Return the [X, Y] coordinate for the center point of the cell that contains the specified text.  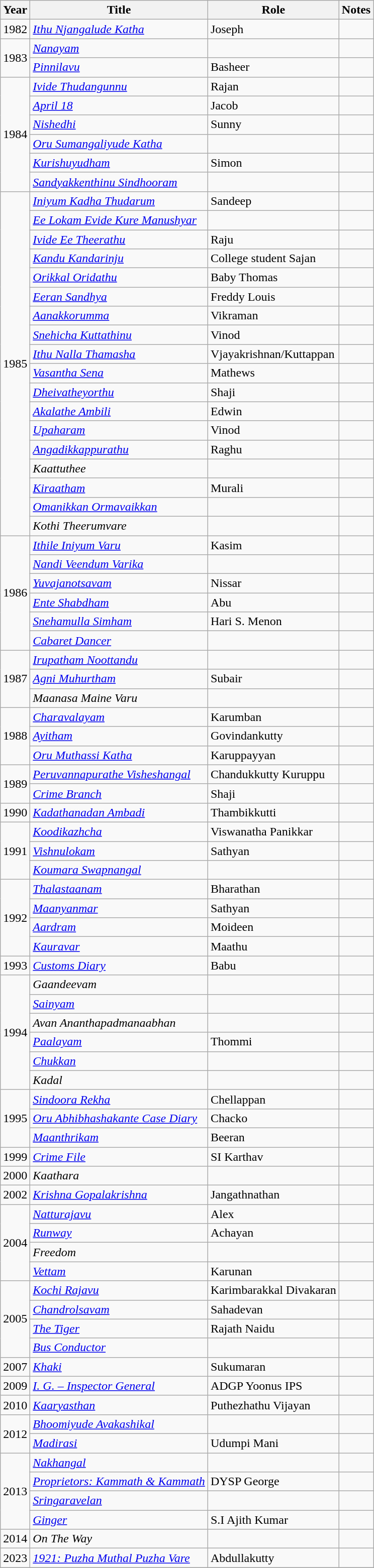
Cabaret Dancer [119, 641]
Karumban [273, 717]
Chukkan [119, 1061]
Ginger [119, 1520]
Rajan [273, 86]
Sringaravelan [119, 1501]
Jangathnathan [273, 1195]
Puthezhathu Vijayan [273, 1405]
2014 [15, 1539]
1982 [15, 29]
Nissar [273, 583]
Year [15, 10]
Kaattuthee [119, 468]
Joseph [273, 29]
Mathews [273, 373]
Paalayam [119, 1042]
Kauravar [119, 946]
Madirasi [119, 1443]
Raju [273, 239]
Akalathe Ambili [119, 411]
Kaathara [119, 1176]
Notes [356, 10]
Udumpi Mani [273, 1443]
Ivide Ee Theerathu [119, 239]
Kaaryasthan [119, 1405]
Avan Ananthapadmanaabhan [119, 1023]
2010 [15, 1405]
1989 [15, 784]
Maanthrikam [119, 1137]
Raghu [273, 449]
1921: Puzha Muthal Puzha Vare [119, 1558]
S.I Ajith Kumar [273, 1520]
Eeran Sandhya [119, 297]
1985 [15, 364]
Jacob [273, 105]
1983 [15, 58]
Viswanatha Panikkar [273, 831]
Kurishuyudham [119, 163]
Alex [273, 1214]
Vikraman [273, 316]
Irupatham Noottandu [119, 660]
Ithu Nalla Thamasha [119, 354]
Angadikkappurathu [119, 449]
Basheer [273, 67]
Kandu Kandarinju [119, 259]
Kochi Rajavu [119, 1290]
Hari S. Menon [273, 622]
Nandi Veendum Varika [119, 564]
1984 [15, 134]
Gaandeevam [119, 985]
Charavalayam [119, 717]
2005 [15, 1319]
DYSP George [273, 1482]
Beeran [273, 1137]
Sukumaran [273, 1367]
Title [119, 10]
The Tiger [119, 1329]
Murali [273, 488]
Ithile Iniyum Varu [119, 545]
Ayitham [119, 736]
2002 [15, 1195]
2004 [15, 1243]
Ithu Njangalude Katha [119, 29]
Vishnulokam [119, 851]
ADGP Yoonus IPS [273, 1386]
Bus Conductor [119, 1348]
Freedom [119, 1252]
Nishedhi [119, 125]
1995 [15, 1118]
1999 [15, 1156]
Chandrolsavam [119, 1309]
Peruvannapurathe Visheshangal [119, 774]
Krishna Gopalakrishna [119, 1195]
Yuvajanotsavam [119, 583]
Ee Lokam Evide Kure Manushyar [119, 220]
Sandyakkenthinu Sindhooram [119, 182]
Chandukkutty Kuruppu [273, 774]
Karunan [273, 1271]
1986 [15, 592]
Sahadevan [273, 1309]
Sindoora Rekha [119, 1099]
I. G. – Inspector General [119, 1386]
Oru Sumangaliyude Katha [119, 144]
Pinnilavu [119, 67]
Chacko [273, 1118]
Crime Branch [119, 793]
Kadal [119, 1080]
Customs Diary [119, 966]
1992 [15, 918]
2012 [15, 1433]
Rajath Naidu [273, 1329]
2000 [15, 1176]
SI Karthav [273, 1156]
Chellappan [273, 1099]
Role [273, 10]
1994 [15, 1032]
Snehicha Kuttathinu [119, 335]
Vasantha Sena [119, 373]
Moideen [273, 927]
Aanakkorumma [119, 316]
Karuppayyan [273, 755]
Runway [119, 1233]
Upaharam [119, 430]
Orikkal Oridathu [119, 278]
Baby Thomas [273, 278]
Abdullakutty [273, 1558]
Oru Muthassi Katha [119, 755]
2009 [15, 1386]
Karimbarakkal Divakaran [273, 1290]
Simon [273, 163]
Abu [273, 602]
Freddy Louis [273, 297]
Ivide Thudangunnu [119, 86]
Subair [273, 679]
Nakhangal [119, 1463]
Vettam [119, 1271]
Proprietors: Kammath & Kammath [119, 1482]
Natturajavu [119, 1214]
Kothi Theerumvare [119, 526]
Koodikazhcha [119, 831]
Khaki [119, 1367]
1987 [15, 679]
Edwin [273, 411]
1993 [15, 966]
Sandeep [273, 201]
Sunny [273, 125]
2023 [15, 1558]
College student Sajan [273, 259]
Thambikkutti [273, 812]
Agni Muhurtham [119, 679]
Kadathanadan Ambadi [119, 812]
Maathu [273, 946]
2007 [15, 1367]
Maanyanmar [119, 908]
Kiraatham [119, 488]
Bharathan [273, 889]
Snehamulla Simham [119, 622]
Achayan [273, 1233]
Sainyam [119, 1004]
Koumara Swapnangal [119, 870]
Maanasa Maine Varu [119, 698]
On The Way [119, 1539]
Dheivatheyorthu [119, 392]
Govindankutty [273, 736]
April 18 [119, 105]
1990 [15, 812]
Aardram [119, 927]
Vjayakrishnan/Kuttappan [273, 354]
1991 [15, 851]
Babu [273, 966]
Oru Abhibhashakante Case Diary [119, 1118]
Kasim [273, 545]
Omanikkan Ormavaikkan [119, 507]
Ente Shabdham [119, 602]
Thommi [273, 1042]
Crime File [119, 1156]
Bhoomiyude Avakashikal [119, 1424]
Iniyum Kadha Thudarum [119, 201]
Nanayam [119, 48]
Thalastaanam [119, 889]
1988 [15, 736]
2013 [15, 1491]
